Extract the [x, y] coordinate from the center of the cell holding the provided text.  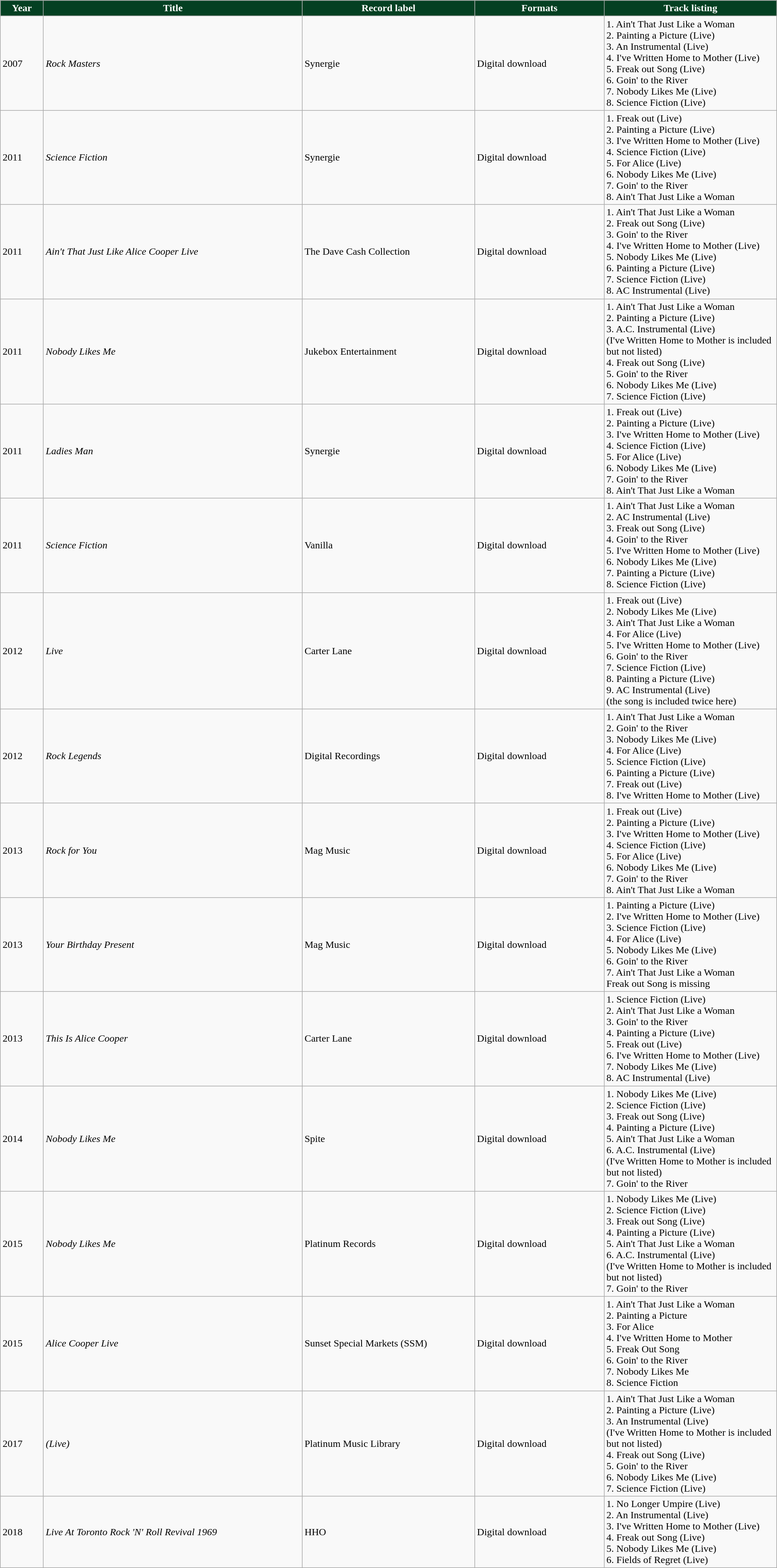
Digital Recordings [388, 756]
Ain't That Just Like Alice Cooper Live [173, 251]
(Live) [173, 1444]
HHO [388, 1532]
2007 [22, 63]
2018 [22, 1532]
Sunset Special Markets (SSM) [388, 1344]
Live At Toronto Rock 'N' Roll Revival 1969 [173, 1532]
Rock Legends [173, 756]
Your Birthday Present [173, 944]
Year [22, 8]
Jukebox Entertainment [388, 351]
Formats [540, 8]
Alice Cooper Live [173, 1344]
Rock Masters [173, 63]
Rock for You [173, 850]
Vanilla [388, 545]
2014 [22, 1139]
Live [173, 650]
Spite [388, 1139]
This Is Alice Cooper [173, 1039]
Platinum Music Library [388, 1444]
Title [173, 8]
Platinum Records [388, 1244]
Track listing [691, 8]
Ladies Man [173, 451]
Record label [388, 8]
2017 [22, 1444]
The Dave Cash Collection [388, 251]
